Extract the [x, y] coordinate from the center of the cell holding the provided text.  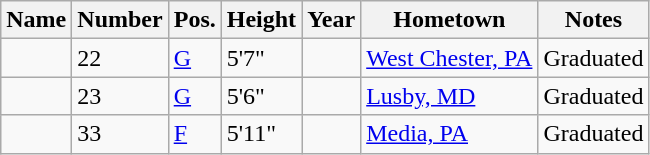
F [194, 134]
Notes [594, 20]
5'6" [261, 96]
West Chester, PA [450, 58]
Pos. [194, 20]
Number [120, 20]
Hometown [450, 20]
Name [36, 20]
5'7" [261, 58]
Lusby, MD [450, 96]
Year [332, 20]
23 [120, 96]
22 [120, 58]
Height [261, 20]
Media, PA [450, 134]
33 [120, 134]
5'11" [261, 134]
